Determine the (x, y) coordinate at the center of the cell enclosing the given text.  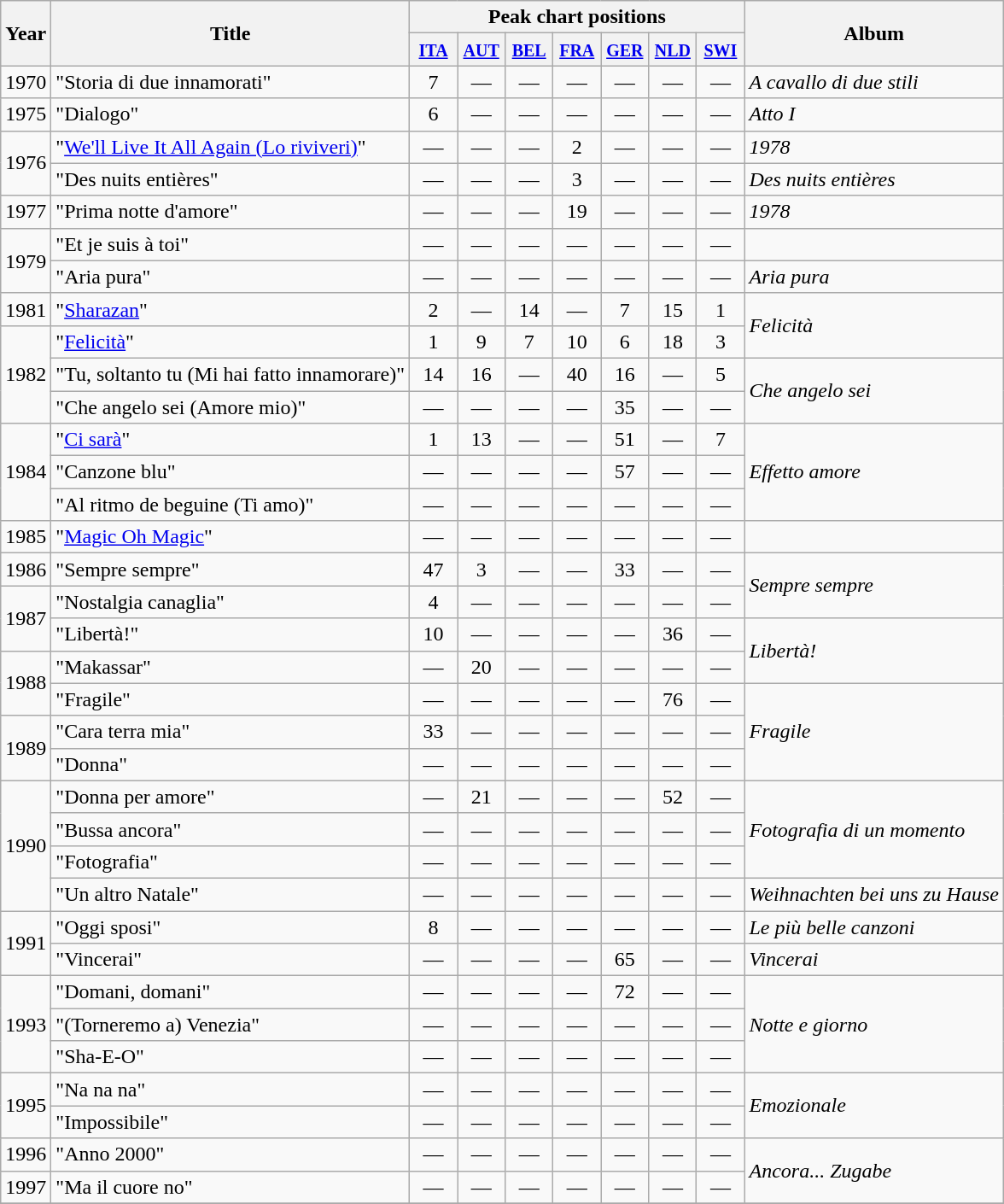
"Dialogo" (231, 114)
21 (482, 797)
"Nostalgia canaglia" (231, 602)
BEL (529, 50)
Che angelo sei (874, 390)
"Donna" (231, 764)
Notte e giorno (874, 1025)
ITA (434, 50)
1982 (26, 374)
"Impossibile" (231, 1122)
"(Torneremo a) Venezia" (231, 1025)
"Na na na" (231, 1090)
1977 (26, 212)
Sempre sempre (874, 586)
76 (673, 699)
57 (625, 472)
1989 (26, 748)
Ancora... Zugabe (874, 1171)
65 (625, 960)
1986 (26, 570)
51 (625, 440)
1987 (26, 618)
GER (625, 50)
"Canzone blu" (231, 472)
Aria pura (874, 277)
NLD (673, 50)
1997 (26, 1187)
Le più belle canzoni (874, 926)
"Sha-E-O" (231, 1057)
"Sempre sempre" (231, 570)
"Prima notte d'amore" (231, 212)
SWI (721, 50)
"Anno 2000" (231, 1154)
"Aria pura" (231, 277)
20 (482, 667)
1993 (26, 1025)
1979 (26, 260)
1981 (26, 309)
Atto I (874, 114)
1985 (26, 537)
"Storia di due innamorati" (231, 82)
"Vincerai" (231, 960)
"Domani, domani" (231, 992)
"Des nuits entières" (231, 179)
1996 (26, 1154)
19 (577, 212)
"Magic Oh Magic" (231, 537)
"Ci sarà" (231, 440)
"Et je suis à toi" (231, 244)
4 (434, 602)
1991 (26, 943)
8 (434, 926)
"Fragile" (231, 699)
1984 (26, 472)
1995 (26, 1106)
1970 (26, 82)
5 (721, 374)
"Oggi sposi" (231, 926)
"Makassar" (231, 667)
47 (434, 570)
Libertà! (874, 651)
"Un altro Natale" (231, 894)
"Sharazan" (231, 309)
"We'll Live It All Again (Lo riviveri)" (231, 147)
Fragile (874, 732)
40 (577, 374)
"Libertà!" (231, 634)
"Felicità" (231, 342)
18 (673, 342)
Emozionale (874, 1106)
"Fotografia" (231, 862)
FRA (577, 50)
"Bussa ancora" (231, 829)
15 (673, 309)
35 (625, 407)
Effetto amore (874, 472)
Year (26, 33)
1990 (26, 845)
Title (231, 33)
Felicità (874, 325)
"Tu, soltanto tu (Mi hai fatto innamorare)" (231, 374)
Album (874, 33)
"Che angelo sei (Amore mio)" (231, 407)
1975 (26, 114)
Des nuits entières (874, 179)
13 (482, 440)
72 (625, 992)
Vincerai (874, 960)
9 (482, 342)
36 (673, 634)
"Cara terra mia" (231, 732)
1976 (26, 163)
AUT (482, 50)
Fotografia di un momento (874, 829)
A cavallo di due stili (874, 82)
"Ma il cuore no" (231, 1187)
Weihnachten bei uns zu Hause (874, 894)
"Al ritmo de beguine (Ti amo)" (231, 505)
52 (673, 797)
1988 (26, 683)
Peak chart positions (577, 17)
"Donna per amore" (231, 797)
